Return the [x, y] coordinate for the center point of the cell that contains the specified text.  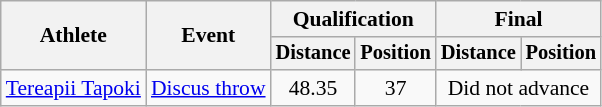
Final [518, 19]
Athlete [74, 36]
Event [208, 36]
Tereapii Tapoki [74, 88]
Qualification [354, 19]
Did not advance [518, 88]
37 [395, 88]
Discus throw [208, 88]
48.35 [314, 88]
